Extract the [x, y] coordinate from the center of the cell holding the provided text.  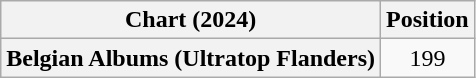
Belgian Albums (Ultratop Flanders) [191, 58]
Chart (2024) [191, 20]
199 [428, 58]
Position [428, 20]
